Extract the (X, Y) coordinate from the center of the cell holding the provided text.  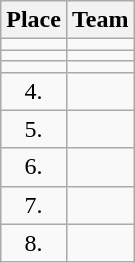
7. (34, 205)
6. (34, 167)
5. (34, 129)
Team (100, 20)
4. (34, 91)
8. (34, 243)
Place (34, 20)
